Identify which cell holds the provided text, then report its (x, y) central coordinate. 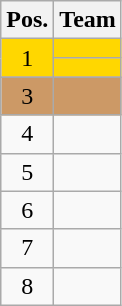
6 (28, 210)
Team (88, 20)
3 (28, 96)
1 (28, 58)
Pos. (28, 20)
4 (28, 134)
8 (28, 286)
5 (28, 172)
7 (28, 248)
